Capture the cell that displays the provided text and extract its (x, y) central coordinate. 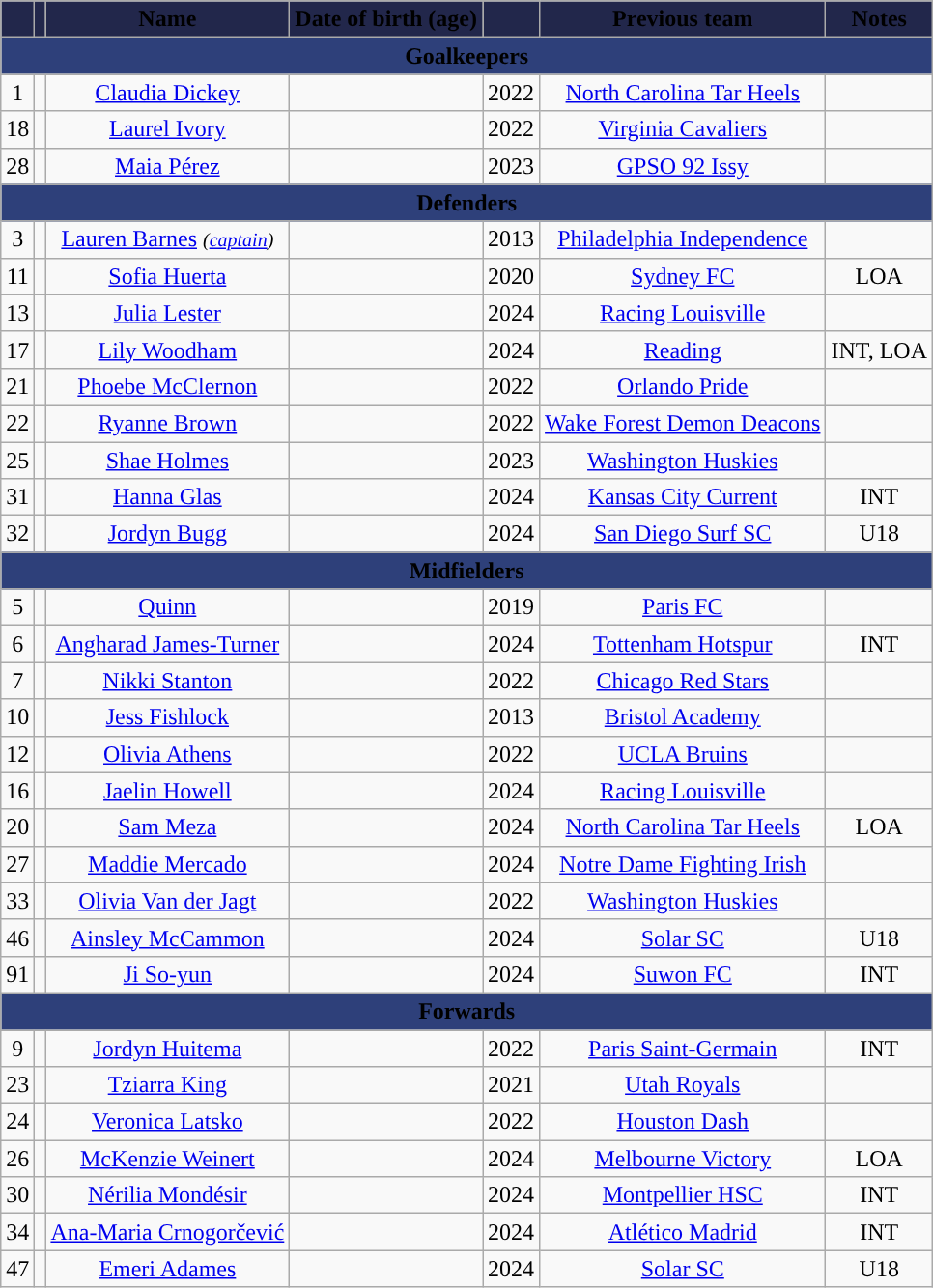
47 (17, 1269)
16 (17, 791)
Chicago Red Stars (683, 681)
San Diego Surf SC (683, 534)
30 (17, 1195)
Maia Pérez (168, 166)
Ana-Maria Crnogorčević (168, 1232)
46 (17, 938)
Lauren Barnes (captain) (168, 239)
Kansas City Current (683, 497)
Forwards (467, 1011)
Olivia Athens (168, 754)
11 (17, 276)
2020 (512, 276)
Claudia Dickey (168, 93)
Virginia Cavaliers (683, 129)
18 (17, 129)
31 (17, 497)
2019 (512, 607)
Nikki Stanton (168, 681)
17 (17, 350)
Suwon FC (683, 974)
1 (17, 93)
32 (17, 534)
Jordyn Huitema (168, 1048)
Angharad James-Turner (168, 644)
3 (17, 239)
Ji So-yun (168, 974)
Paris Saint-Germain (683, 1048)
34 (17, 1232)
Olivia Van der Jagt (168, 901)
Notre Dame Fighting Irish (683, 864)
27 (17, 864)
13 (17, 313)
Previous team (683, 19)
91 (17, 974)
Julia Lester (168, 313)
Utah Royals (683, 1085)
Houston Dash (683, 1122)
9 (17, 1048)
Bristol Academy (683, 717)
12 (17, 754)
Nérilia Mondésir (168, 1195)
26 (17, 1159)
Sydney FC (683, 276)
20 (17, 827)
25 (17, 461)
Notes (879, 19)
INT, LOA (879, 350)
Tziarra King (168, 1085)
Sam Meza (168, 827)
Hanna Glas (168, 497)
Montpellier HSC (683, 1195)
Paris FC (683, 607)
5 (17, 607)
2021 (512, 1085)
22 (17, 423)
Laurel Ivory (168, 129)
Midfielders (467, 571)
6 (17, 644)
Maddie Mercado (168, 864)
Jess Fishlock (168, 717)
Emeri Adames (168, 1269)
Lily Woodham (168, 350)
Ryanne Brown (168, 423)
Goalkeepers (467, 56)
7 (17, 681)
Orlando Pride (683, 386)
Reading (683, 350)
Tottenham Hotspur (683, 644)
Veronica Latsko (168, 1122)
10 (17, 717)
GPSO 92 Issy (683, 166)
Melbourne Victory (683, 1159)
Jordyn Bugg (168, 534)
Shae Holmes (168, 461)
Wake Forest Demon Deacons (683, 423)
Name (168, 19)
McKenzie Weinert (168, 1159)
Ainsley McCammon (168, 938)
23 (17, 1085)
Date of birth (age) (386, 19)
24 (17, 1122)
28 (17, 166)
UCLA Bruins (683, 754)
Quinn (168, 607)
33 (17, 901)
Philadelphia Independence (683, 239)
21 (17, 386)
Atlético Madrid (683, 1232)
Defenders (467, 203)
Sofia Huerta (168, 276)
Jaelin Howell (168, 791)
Phoebe McClernon (168, 386)
